Output the (x, y) coordinate of the center of the cell containing the given text.  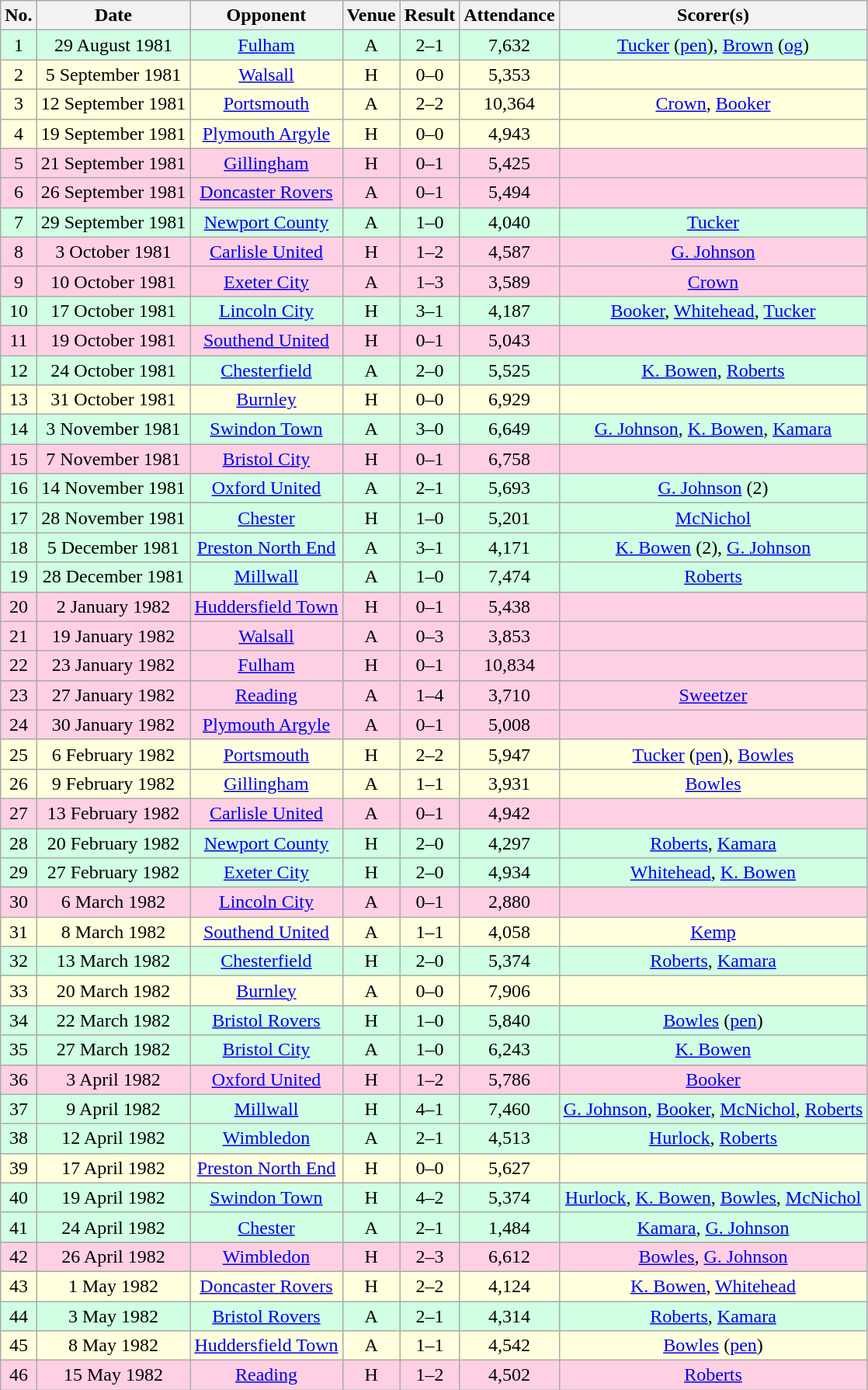
1,484 (509, 1227)
27 (19, 813)
17 (19, 518)
0–3 (429, 636)
44 (19, 1316)
27 March 1982 (113, 1050)
8 May 1982 (113, 1346)
Bowles, G. Johnson (713, 1256)
5,201 (509, 518)
5,947 (509, 754)
6 (19, 193)
5,008 (509, 725)
46 (19, 1375)
G. Johnson (713, 252)
Kemp (713, 932)
31 October 1981 (113, 400)
6,243 (509, 1050)
5 September 1981 (113, 75)
2–3 (429, 1256)
30 January 1982 (113, 725)
Hurlock, K. Bowen, Bowles, McNichol (713, 1197)
Opponent (266, 16)
27 February 1982 (113, 873)
Bowles (713, 784)
3 May 1982 (113, 1316)
Scorer(s) (713, 16)
4 (19, 134)
3,853 (509, 636)
Whitehead, K. Bowen (713, 873)
20 (19, 606)
26 September 1981 (113, 193)
7,474 (509, 577)
G. Johnson, Booker, McNichol, Roberts (713, 1109)
26 (19, 784)
21 September 1981 (113, 163)
9 (19, 281)
K. Bowen, Roberts (713, 370)
20 February 1982 (113, 843)
4,943 (509, 134)
G. Johnson (2) (713, 488)
1–3 (429, 281)
3,710 (509, 695)
5,043 (509, 340)
4–2 (429, 1197)
4–1 (429, 1109)
15 May 1982 (113, 1375)
3 April 1982 (113, 1079)
10 October 1981 (113, 281)
4,171 (509, 547)
39 (19, 1168)
5,693 (509, 488)
10,834 (509, 665)
Sweetzer (713, 695)
41 (19, 1227)
3,931 (509, 784)
14 (19, 429)
Tucker (713, 222)
3 November 1981 (113, 429)
Attendance (509, 16)
4,058 (509, 932)
6,758 (509, 459)
3–0 (429, 429)
34 (19, 1020)
Tucker (pen), Brown (og) (713, 45)
1 (19, 45)
4,587 (509, 252)
7 (19, 222)
6,649 (509, 429)
Booker, Whitehead, Tucker (713, 311)
11 (19, 340)
29 August 1981 (113, 45)
26 April 1982 (113, 1256)
5,840 (509, 1020)
4,942 (509, 813)
24 October 1981 (113, 370)
7,906 (509, 991)
45 (19, 1346)
9 February 1982 (113, 784)
2,880 (509, 902)
No. (19, 16)
42 (19, 1256)
5,494 (509, 193)
28 November 1981 (113, 518)
17 April 1982 (113, 1168)
3 October 1981 (113, 252)
3,589 (509, 281)
10 (19, 311)
12 April 1982 (113, 1138)
6 February 1982 (113, 754)
5,425 (509, 163)
K. Bowen, Whitehead (713, 1286)
22 March 1982 (113, 1020)
Result (429, 16)
8 (19, 252)
10,364 (509, 104)
19 October 1981 (113, 340)
5 December 1981 (113, 547)
23 (19, 695)
17 October 1981 (113, 311)
14 November 1981 (113, 488)
3 (19, 104)
24 (19, 725)
31 (19, 932)
19 (19, 577)
4,040 (509, 222)
Venue (371, 16)
32 (19, 961)
5,438 (509, 606)
4,934 (509, 873)
22 (19, 665)
12 September 1981 (113, 104)
30 (19, 902)
6 March 1982 (113, 902)
29 September 1981 (113, 222)
9 April 1982 (113, 1109)
27 January 1982 (113, 695)
15 (19, 459)
Hurlock, Roberts (713, 1138)
37 (19, 1109)
5 (19, 163)
Tucker (pen), Bowles (713, 754)
33 (19, 991)
13 February 1982 (113, 813)
7,632 (509, 45)
19 September 1981 (113, 134)
16 (19, 488)
4,124 (509, 1286)
19 April 1982 (113, 1197)
19 January 1982 (113, 636)
23 January 1982 (113, 665)
25 (19, 754)
Kamara, G. Johnson (713, 1227)
Booker (713, 1079)
4,297 (509, 843)
2 (19, 75)
1 May 1982 (113, 1286)
McNichol (713, 518)
8 March 1982 (113, 932)
28 December 1981 (113, 577)
2 January 1982 (113, 606)
5,627 (509, 1168)
20 March 1982 (113, 991)
13 (19, 400)
4,314 (509, 1316)
4,513 (509, 1138)
29 (19, 873)
24 April 1982 (113, 1227)
43 (19, 1286)
Crown (713, 281)
7,460 (509, 1109)
4,187 (509, 311)
18 (19, 547)
Crown, Booker (713, 104)
6,929 (509, 400)
38 (19, 1138)
5,786 (509, 1079)
5,353 (509, 75)
12 (19, 370)
4,502 (509, 1375)
13 March 1982 (113, 961)
5,525 (509, 370)
28 (19, 843)
6,612 (509, 1256)
35 (19, 1050)
36 (19, 1079)
4,542 (509, 1346)
K. Bowen (2), G. Johnson (713, 547)
1–4 (429, 695)
40 (19, 1197)
K. Bowen (713, 1050)
Date (113, 16)
7 November 1981 (113, 459)
21 (19, 636)
G. Johnson, K. Bowen, Kamara (713, 429)
